For the text-containing cell, return its midpoint in (x, y) coordinate format. 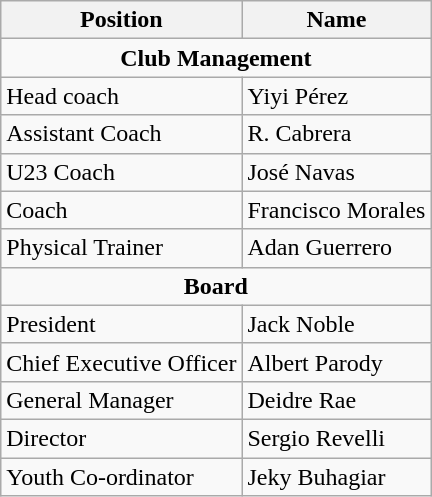
José Navas (336, 172)
Director (122, 438)
Position (122, 20)
Physical Trainer (122, 248)
U23 Coach (122, 172)
Assistant Coach (122, 134)
Adan Guerrero (336, 248)
Jeky Buhagiar (336, 477)
Head coach (122, 96)
Deidre Rae (336, 400)
Club Management (216, 58)
Francisco Morales (336, 210)
Albert Parody (336, 362)
General Manager (122, 400)
Coach (122, 210)
Sergio Revelli (336, 438)
Jack Noble (336, 324)
President (122, 324)
Chief Executive Officer (122, 362)
R. Cabrera (336, 134)
Name (336, 20)
Youth Co-ordinator (122, 477)
Yiyi Pérez (336, 96)
Board (216, 286)
